Return [X, Y] of the center of cell containing provided text 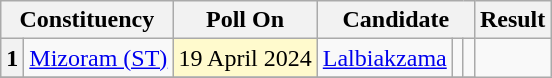
Constituency [87, 20]
19 April 2024 [245, 58]
Lalbiakzama [384, 58]
1 [12, 58]
Candidate [396, 20]
Result [512, 20]
Poll On [245, 20]
Mizoram (ST) [98, 58]
